Identify which cell holds the provided text, then report its [x, y] central coordinate. 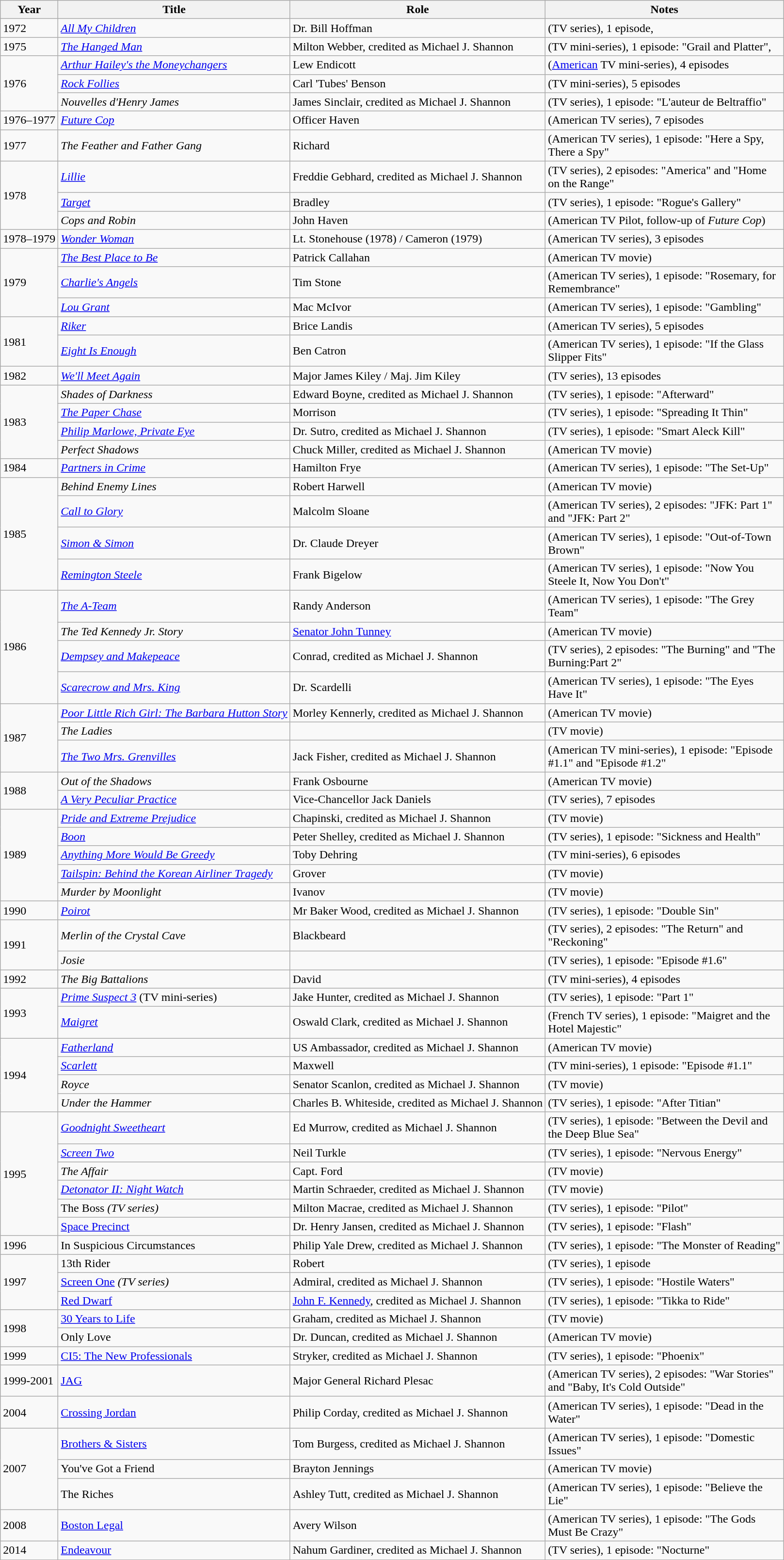
(TV mini-series), 6 episodes [664, 855]
1979 [29, 282]
Riker [174, 326]
(TV series), 13 episodes [664, 376]
Tailspin: Behind the Korean Airliner Tragedy [174, 873]
Conrad, credited as Michael J. Shannon [417, 657]
Oswald Clark, credited as Michael J. Shannon [417, 1022]
(TV series), 1 episode: "Spreading It Thin" [664, 413]
Scarecrow and Mrs. King [174, 688]
Dr. Henry Jansen, credited as Michael J. Shannon [417, 1226]
Wonder Woman [174, 239]
(TV series), 2 episodes: "The Burning" and "The Burning:Part 2" [664, 657]
(TV series), 2 episodes: "The Return" and "Reckoning" [664, 935]
John F. Kennedy, credited as Michael J. Shannon [417, 1300]
Target [174, 202]
Graham, credited as Michael J. Shannon [417, 1319]
Screen Two [174, 1153]
(French TV series), 1 episode: "Maigret and the Hotel Majestic" [664, 1022]
Malcolm Sloane [417, 511]
Goodnight Sweetheart [174, 1128]
The Ted Kennedy Jr. Story [174, 631]
Notes [664, 10]
Toby Dehring [417, 855]
We'll Meet Again [174, 376]
Maigret [174, 1022]
Lew Endicott [417, 65]
John Haven [417, 220]
(TV series), 1 episode: "L'auteur de Beltraffio" [664, 102]
1975 [29, 47]
(TV series), 1 episode: "Afterward" [664, 394]
Tom Burgess, credited as Michael J. Shannon [417, 1444]
Title [174, 10]
Peter Shelley, credited as Michael J. Shannon [417, 836]
(TV mini-series), 5 episodes [664, 83]
1984 [29, 468]
You've Got a Friend [174, 1469]
Patrick Callahan [417, 257]
1992 [29, 979]
Ed Murrow, credited as Michael J. Shannon [417, 1128]
Shades of Darkness [174, 394]
Charlie's Angels [174, 282]
(American TV series), 1 episode: "Believe the Lie" [664, 1494]
(American TV series), 1 episode: "Domestic Issues" [664, 1444]
Richard [417, 145]
Role [417, 10]
(American TV series), 5 episodes [664, 326]
Admiral, credited as Michael J. Shannon [417, 1282]
1997 [29, 1282]
Blackbeard [417, 935]
(American TV series), 1 episode: "The Set-Up" [664, 468]
Officer Haven [417, 120]
(TV mini-series), 1 episode: "Episode #1.1" [664, 1066]
Fatherland [174, 1047]
(TV series), 1 episode: "Nocturne" [664, 1550]
2008 [29, 1526]
2007 [29, 1469]
Jake Hunter, credited as Michael J. Shannon [417, 997]
Arthur Hailey's the Moneychangers [174, 65]
1998 [29, 1328]
(TV series), 1 episode: "After Titian" [664, 1103]
1977 [29, 145]
(TV series), 1 episode: "Sickness and Health" [664, 836]
(TV series), 1 episode: "Nervous Energy" [664, 1153]
1989 [29, 855]
2004 [29, 1412]
Dr. Claude Dreyer [417, 543]
Bradley [417, 202]
1993 [29, 1013]
Maxwell [417, 1066]
Poirot [174, 910]
(TV series), 1 episode [664, 1263]
(TV series), 1 episode: "Hostile Waters" [664, 1282]
Martin Schraeder, credited as Michael J. Shannon [417, 1190]
(TV series), 1 episode: "Part 1" [664, 997]
The Feather and Father Gang [174, 145]
(American TV series), 1 episode: "Dead in the Water" [664, 1412]
Lillie [174, 177]
Morrison [417, 413]
1983 [29, 422]
Year [29, 10]
Murder by Moonlight [174, 892]
The Big Battalions [174, 979]
(TV series), 1 episode: "Flash" [664, 1226]
Stryker, credited as Michael J. Shannon [417, 1356]
1994 [29, 1075]
1986 [29, 647]
(American TV series), 1 episode: "Gambling" [664, 307]
Endeavour [174, 1550]
(TV series), 2 episodes: "America" and "Home on the Range" [664, 177]
(TV series), 1 episode: "The Monster of Reading" [664, 1245]
Detonator II: Night Watch [174, 1190]
Scarlett [174, 1066]
(TV mini-series), 1 episode: "Grail and Platter", [664, 47]
Dempsey and Makepeace [174, 657]
1996 [29, 1245]
Brayton Jennings [417, 1469]
Philip Corday, credited as Michael J. Shannon [417, 1412]
Vice-Chancellor Jack Daniels [417, 800]
Neil Turkle [417, 1153]
Major James Kiley / Maj. Jim Kiley [417, 376]
(American TV series), 2 episodes: "War Stories" and "Baby, It's Cold Outside" [664, 1381]
(TV series), 1 episode: "Double Sin" [664, 910]
(TV mini-series), 4 episodes [664, 979]
(American TV series), 1 episode: "Here a Spy, There a Spy" [664, 145]
Lou Grant [174, 307]
1995 [29, 1174]
Ashley Tutt, credited as Michael J. Shannon [417, 1494]
Jack Fisher, credited as Michael J. Shannon [417, 756]
The Best Place to Be [174, 257]
13th Rider [174, 1263]
(American TV series), 1 episode: "The Eyes Have It" [664, 688]
Merlin of the Crystal Cave [174, 935]
Future Cop [174, 120]
CI5: The New Professionals [174, 1356]
Senator John Tunney [417, 631]
The Hanged Man [174, 47]
Cops and Robin [174, 220]
(American TV mini-series), 1 episode: "Episode #1.1" and "Episode #1.2" [664, 756]
Josie [174, 960]
(TV series), 1 episode: "Episode #1.6" [664, 960]
Dr. Duncan, credited as Michael J. Shannon [417, 1337]
Nouvelles d'Henry James [174, 102]
Pride and Extreme Prejudice [174, 818]
(American TV series), 1 episode: "Rosemary, for Remembrance" [664, 282]
The Two Mrs. Grenvilles [174, 756]
Carl 'Tubes' Benson [417, 83]
Prime Suspect 3 (TV mini-series) [174, 997]
1987 [29, 738]
Call to Glory [174, 511]
The Boss (TV series) [174, 1208]
(TV series), 1 episode: "Between the Devil and the Deep Blue Sea" [664, 1128]
(American TV series), 1 episode: "Now You Steele It, Now You Don't" [664, 574]
Partners in Crime [174, 468]
30 Years to Life [174, 1319]
Morley Kennerly, credited as Michael J. Shannon [417, 713]
Charles B. Whiteside, credited as Michael J. Shannon [417, 1103]
The Paper Chase [174, 413]
(TV series), 1 episode: "Smart Aleck Kill" [664, 431]
Ben Catron [417, 351]
Behind Enemy Lines [174, 486]
Perfect Shadows [174, 450]
1999-2001 [29, 1381]
All My Children [174, 28]
Brice Landis [417, 326]
Rock Follies [174, 83]
Frank Osbourne [417, 781]
(TV series), 1 episode: "Tikka to Ride" [664, 1300]
Royce [174, 1084]
1978 [29, 195]
1972 [29, 28]
(American TV Pilot, follow-up of Future Cop) [664, 220]
US Ambassador, credited as Michael J. Shannon [417, 1047]
Chapinski, credited as Michael J. Shannon [417, 818]
Hamilton Frye [417, 468]
Boston Legal [174, 1526]
Major General Richard Plesac [417, 1381]
1981 [29, 341]
The Affair [174, 1171]
(TV series), 1 episode: "Rogue's Gallery" [664, 202]
1982 [29, 376]
(American TV mini-series), 4 episodes [664, 65]
Boon [174, 836]
Randy Anderson [417, 606]
Crossing Jordan [174, 1412]
A Very Peculiar Practice [174, 800]
1978–1979 [29, 239]
(TV series), 1 episode, [664, 28]
Nahum Gardiner, credited as Michael J. Shannon [417, 1550]
Eight Is Enough [174, 351]
Avery Wilson [417, 1526]
The Ladies [174, 731]
James Sinclair, credited as Michael J. Shannon [417, 102]
Edward Boyne, credited as Michael J. Shannon [417, 394]
Robert [417, 1263]
Philip Marlowe, Private Eye [174, 431]
Brothers & Sisters [174, 1444]
Milton Webber, credited as Michael J. Shannon [417, 47]
Remington Steele [174, 574]
Red Dwarf [174, 1300]
1985 [29, 533]
Screen One (TV series) [174, 1282]
Chuck Miller, credited as Michael J. Shannon [417, 450]
Mr Baker Wood, credited as Michael J. Shannon [417, 910]
1976–1977 [29, 120]
Space Precinct [174, 1226]
Tim Stone [417, 282]
(American TV series), 2 episodes: "JFK: Part 1" and "JFK: Part 2" [664, 511]
(American TV series), 1 episode: "Out-of-Town Brown" [664, 543]
1988 [29, 790]
(TV series), 7 episodes [664, 800]
Philip Yale Drew, credited as Michael J. Shannon [417, 1245]
Robert Harwell [417, 486]
Simon & Simon [174, 543]
(American TV series), 1 episode: "If the Glass Slipper Fits" [664, 351]
Poor Little Rich Girl: The Barbara Hutton Story [174, 713]
1990 [29, 910]
Only Love [174, 1337]
Dr. Bill Hoffman [417, 28]
(American TV series), 7 episodes [664, 120]
The A-Team [174, 606]
(TV series), 1 episode: "Phoenix" [664, 1356]
2014 [29, 1550]
(American TV series), 3 episodes [664, 239]
Mac McIvor [417, 307]
Lt. Stonehouse (1978) / Cameron (1979) [417, 239]
Anything More Would Be Greedy [174, 855]
Senator Scanlon, credited as Michael J. Shannon [417, 1084]
Frank Bigelow [417, 574]
Dr. Scardelli [417, 688]
Milton Macrae, credited as Michael J. Shannon [417, 1208]
Freddie Gebhard, credited as Michael J. Shannon [417, 177]
(American TV series), 1 episode: "The Gods Must Be Crazy" [664, 1526]
Out of the Shadows [174, 781]
Dr. Sutro, credited as Michael J. Shannon [417, 431]
(American TV series), 1 episode: "The Grey Team" [664, 606]
The Riches [174, 1494]
Capt. Ford [417, 1171]
(TV series), 1 episode: "Pilot" [664, 1208]
Grover [417, 873]
JAG [174, 1381]
1991 [29, 945]
David [417, 979]
1999 [29, 1356]
In Suspicious Circumstances [174, 1245]
Under the Hammer [174, 1103]
1976 [29, 83]
Ivanov [417, 892]
